Find where the given text appears and provide that cell's center as [x, y] coordinate. 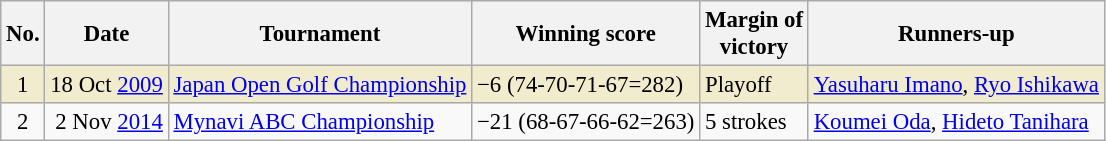
1 [23, 85]
Japan Open Golf Championship [320, 85]
Yasuharu Imano, Ryo Ishikawa [956, 85]
Tournament [320, 34]
−6 (74-70-71-67=282) [586, 85]
2 [23, 122]
Runners-up [956, 34]
Koumei Oda, Hideto Tanihara [956, 122]
5 strokes [754, 122]
Margin ofvictory [754, 34]
Winning score [586, 34]
Mynavi ABC Championship [320, 122]
Playoff [754, 85]
Date [106, 34]
2 Nov 2014 [106, 122]
−21 (68-67-66-62=263) [586, 122]
18 Oct 2009 [106, 85]
No. [23, 34]
